Locate the cell with the specified text and output its (x, y) center coordinate. 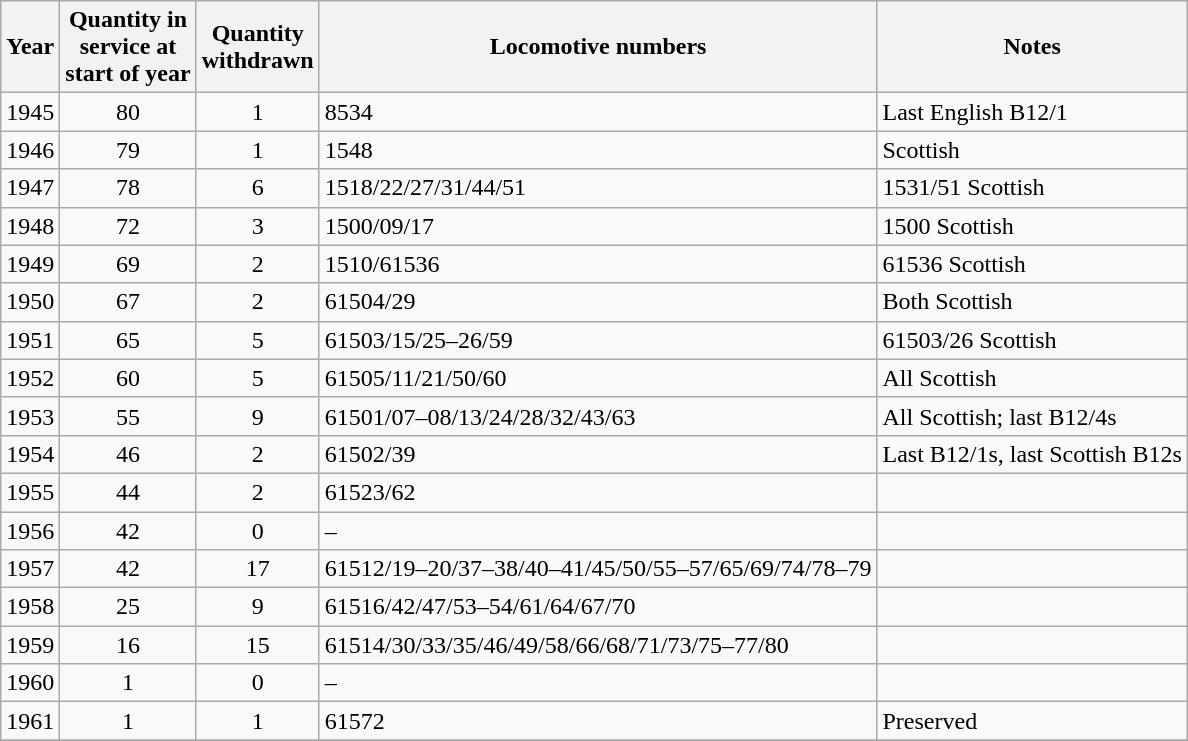
80 (128, 112)
1548 (598, 150)
Quantity inservice atstart of year (128, 47)
60 (128, 378)
61523/62 (598, 492)
Scottish (1032, 150)
1955 (30, 492)
Last English B12/1 (1032, 112)
78 (128, 188)
46 (128, 454)
61502/39 (598, 454)
Year (30, 47)
1948 (30, 226)
61512/19–20/37–38/40–41/45/50/55–57/65/69/74/78–79 (598, 569)
61503/15/25–26/59 (598, 340)
61505/11/21/50/60 (598, 378)
1956 (30, 531)
67 (128, 302)
1958 (30, 607)
1500/09/17 (598, 226)
55 (128, 416)
61503/26 Scottish (1032, 340)
1961 (30, 721)
1957 (30, 569)
6 (258, 188)
1951 (30, 340)
1945 (30, 112)
1531/51 Scottish (1032, 188)
Last B12/1s, last Scottish B12s (1032, 454)
1510/61536 (598, 264)
3 (258, 226)
8534 (598, 112)
69 (128, 264)
72 (128, 226)
Preserved (1032, 721)
79 (128, 150)
1518/22/27/31/44/51 (598, 188)
1946 (30, 150)
61501/07–08/13/24/28/32/43/63 (598, 416)
1947 (30, 188)
61516/42/47/53–54/61/64/67/70 (598, 607)
Locomotive numbers (598, 47)
1954 (30, 454)
65 (128, 340)
1950 (30, 302)
Notes (1032, 47)
Quantitywithdrawn (258, 47)
61572 (598, 721)
1959 (30, 645)
All Scottish (1032, 378)
Both Scottish (1032, 302)
17 (258, 569)
15 (258, 645)
1960 (30, 683)
1500 Scottish (1032, 226)
44 (128, 492)
61536 Scottish (1032, 264)
61504/29 (598, 302)
1953 (30, 416)
16 (128, 645)
25 (128, 607)
1949 (30, 264)
1952 (30, 378)
All Scottish; last B12/4s (1032, 416)
61514/30/33/35/46/49/58/66/68/71/73/75–77/80 (598, 645)
